Capture the cell that displays the provided text and extract its [x, y] central coordinate. 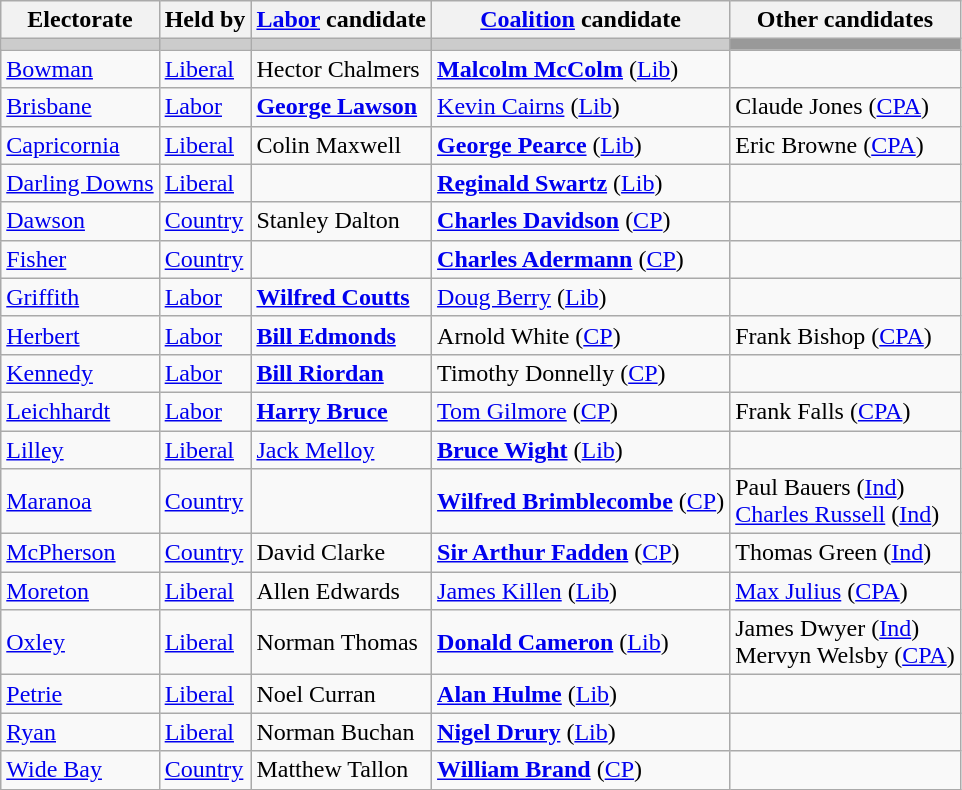
Stanley Dalton [342, 221]
Alan Hulme (Lib) [581, 694]
Held by [205, 20]
Norman Buchan [342, 732]
William Brand (CP) [581, 770]
Griffith [80, 297]
Norman Thomas [342, 642]
Lilley [80, 449]
Timothy Donnelly (CP) [581, 373]
Hector Chalmers [342, 69]
Ryan [80, 732]
Darling Downs [80, 183]
Nigel Drury (Lib) [581, 732]
Kennedy [80, 373]
Leichhardt [80, 411]
Moreton [80, 591]
Colin Maxwell [342, 145]
Claude Jones (CPA) [845, 107]
Oxley [80, 642]
Herbert [80, 335]
David Clarke [342, 553]
Frank Falls (CPA) [845, 411]
McPherson [80, 553]
Bill Edmonds [342, 335]
Paul Bauers (Ind)Charles Russell (Ind) [845, 502]
Eric Browne (CPA) [845, 145]
Bruce Wight (Lib) [581, 449]
Doug Berry (Lib) [581, 297]
Malcolm McColm (Lib) [581, 69]
George Pearce (Lib) [581, 145]
Jack Melloy [342, 449]
Matthew Tallon [342, 770]
Charles Davidson (CP) [581, 221]
Tom Gilmore (CP) [581, 411]
Allen Edwards [342, 591]
Max Julius (CPA) [845, 591]
Bowman [80, 69]
Other candidates [845, 20]
Harry Bruce [342, 411]
Wilfred Brimblecombe (CP) [581, 502]
Sir Arthur Fadden (CP) [581, 553]
Maranoa [80, 502]
Dawson [80, 221]
Wide Bay [80, 770]
Arnold White (CP) [581, 335]
Capricornia [80, 145]
Charles Adermann (CP) [581, 259]
Kevin Cairns (Lib) [581, 107]
Donald Cameron (Lib) [581, 642]
Thomas Green (Ind) [845, 553]
James Dwyer (Ind)Mervyn Welsby (CPA) [845, 642]
Labor candidate [342, 20]
James Killen (Lib) [581, 591]
Wilfred Coutts [342, 297]
Coalition candidate [581, 20]
Frank Bishop (CPA) [845, 335]
Fisher [80, 259]
Reginald Swartz (Lib) [581, 183]
George Lawson [342, 107]
Electorate [80, 20]
Petrie [80, 694]
Noel Curran [342, 694]
Bill Riordan [342, 373]
Brisbane [80, 107]
